Determine the [X, Y] coordinate at the center of the cell enclosing the given text.  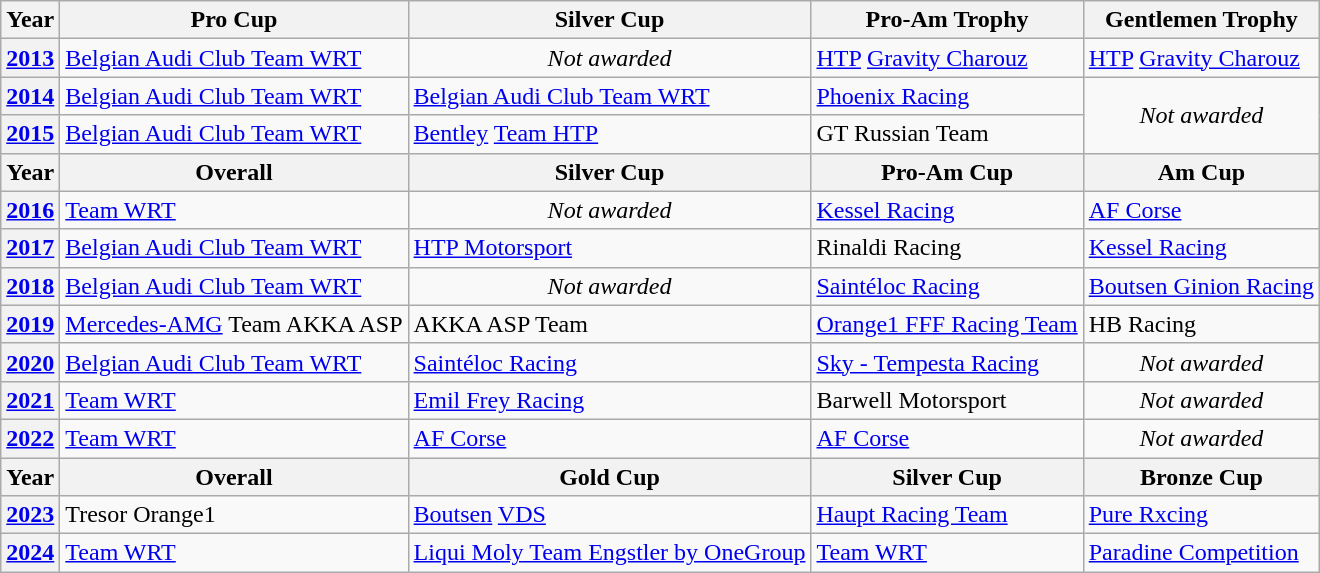
Bronze Cup [1201, 477]
Bentley Team HTP [610, 134]
Paradine Competition [1201, 553]
Pro-Am Trophy [947, 20]
Barwell Motorsport [947, 400]
Phoenix Racing [947, 96]
Pure Rxcing [1201, 515]
2013 [30, 58]
2019 [30, 324]
Haupt Racing Team [947, 515]
Gold Cup [610, 477]
2023 [30, 515]
2015 [30, 134]
HB Racing [1201, 324]
GT Russian Team [947, 134]
2024 [30, 553]
2021 [30, 400]
2020 [30, 362]
Pro Cup [234, 20]
Boutsen VDS [610, 515]
Emil Frey Racing [610, 400]
Boutsen Ginion Racing [1201, 286]
Orange1 FFF Racing Team [947, 324]
Gentlemen Trophy [1201, 20]
2016 [30, 210]
2014 [30, 96]
Pro-Am Cup [947, 172]
Tresor Orange1 [234, 515]
AKKA ASP Team [610, 324]
2022 [30, 438]
Liqui Moly Team Engstler by OneGroup [610, 553]
2018 [30, 286]
2017 [30, 248]
HTP Motorsport [610, 248]
Rinaldi Racing [947, 248]
Am Cup [1201, 172]
Mercedes-AMG Team AKKA ASP [234, 324]
Sky - Tempesta Racing [947, 362]
